Scan for the cell matching the given text and deliver its (X, Y) coordinate at center. 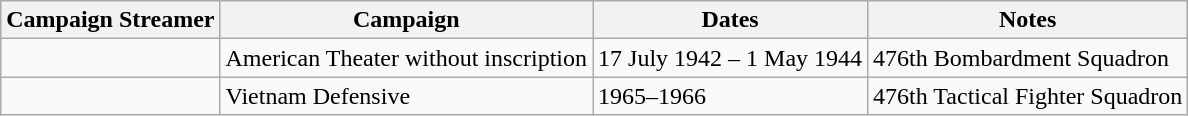
Notes (1028, 20)
Campaign Streamer (110, 20)
Dates (730, 20)
476th Bombardment Squadron (1028, 58)
476th Tactical Fighter Squadron (1028, 96)
17 July 1942 – 1 May 1944 (730, 58)
Vietnam Defensive (406, 96)
Campaign (406, 20)
1965–1966 (730, 96)
American Theater without inscription (406, 58)
